For the text-containing cell, return its midpoint in (x, y) coordinate format. 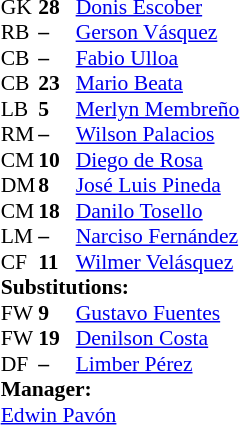
Gustavo Fuentes (158, 313)
11 (57, 262)
Narciso Fernández (158, 237)
5 (57, 109)
Fabio Ulloa (158, 58)
18 (57, 211)
19 (57, 339)
DF (20, 364)
Denilson Costa (158, 339)
Manager: (120, 389)
Danilo Tosello (158, 211)
10 (57, 160)
Diego de Rosa (158, 160)
8 (57, 185)
Mario Beata (158, 83)
Wilmer Velásquez (158, 262)
9 (57, 313)
DM (20, 185)
RB (20, 33)
LM (20, 237)
23 (57, 83)
Limber Pérez (158, 364)
José Luis Pineda (158, 185)
Merlyn Membreño (158, 109)
CF (20, 262)
Gerson Vásquez (158, 33)
Wilson Palacios (158, 135)
Substitutions: (120, 287)
LB (20, 109)
RM (20, 135)
